Extract the (X, Y) coordinate from the center of the cell holding the provided text.  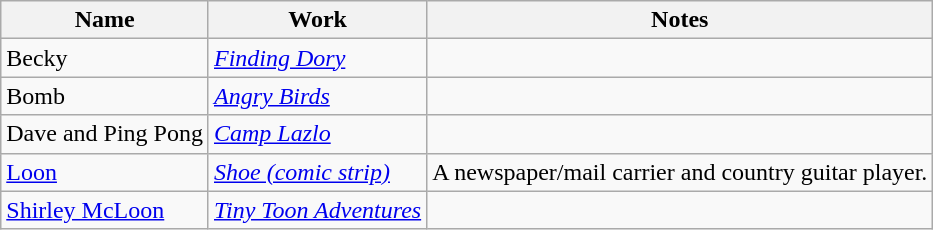
Work (317, 20)
Dave and Ping Pong (105, 134)
Camp Lazlo (317, 134)
Angry Birds (317, 96)
Tiny Toon Adventures (317, 210)
Loon (105, 172)
Shirley McLoon (105, 210)
Shoe (comic strip) (317, 172)
Becky (105, 58)
Bomb (105, 96)
A newspaper/mail carrier and country guitar player. (680, 172)
Finding Dory (317, 58)
Notes (680, 20)
Name (105, 20)
